For the text-containing cell, return its midpoint in [X, Y] coordinate format. 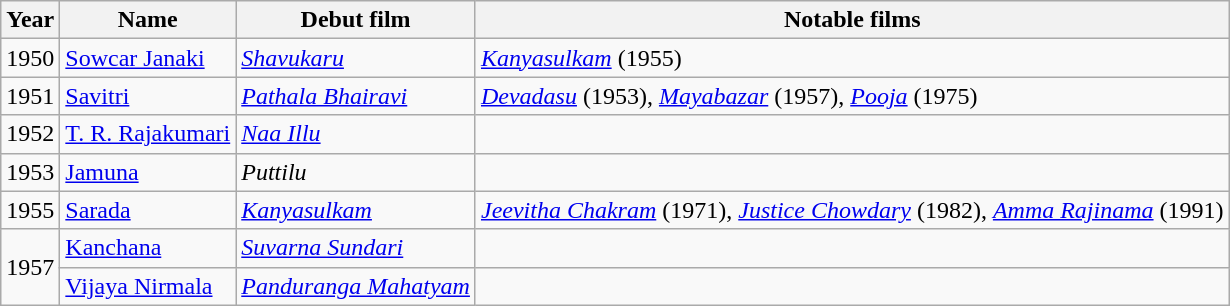
Kanyasulkam (1955) [852, 58]
Jeevitha Chakram (1971), Justice Chowdary (1982), Amma Rajinama (1991) [852, 210]
Naa Illu [356, 134]
Puttilu [356, 172]
1953 [30, 172]
Debut film [356, 20]
Kanyasulkam [356, 210]
Vijaya Nirmala [148, 286]
1950 [30, 58]
Year [30, 20]
1957 [30, 267]
Savitri [148, 96]
Sowcar Janaki [148, 58]
Jamuna [148, 172]
Sarada [148, 210]
Devadasu (1953), Mayabazar (1957), Pooja (1975) [852, 96]
Shavukaru [356, 58]
Name [148, 20]
Suvarna Sundari [356, 248]
Kanchana [148, 248]
1955 [30, 210]
1951 [30, 96]
Panduranga Mahatyam [356, 286]
Pathala Bhairavi [356, 96]
Notable films [852, 20]
T. R. Rajakumari [148, 134]
1952 [30, 134]
